Extract the (X, Y) coordinate from the center of the cell holding the provided text.  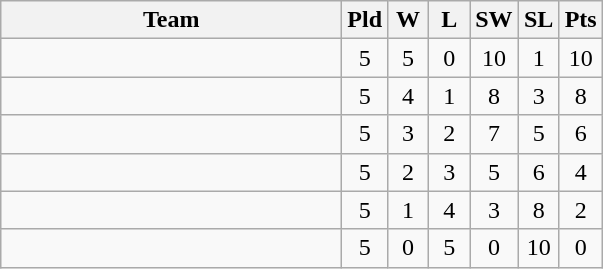
7 (494, 134)
Pts (580, 20)
W (408, 20)
SW (494, 20)
Pld (365, 20)
Team (172, 20)
L (450, 20)
SL (538, 20)
